Provide the (X, Y) coordinate of the cell's center where the given text is located.  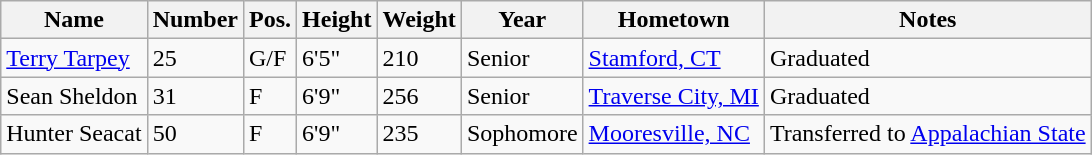
Stamford, CT (674, 58)
Height (337, 20)
Traverse City, MI (674, 96)
Notes (928, 20)
Sophomore (522, 134)
Sean Sheldon (74, 96)
50 (195, 134)
Transferred to Appalachian State (928, 134)
6'5" (337, 58)
210 (419, 58)
Terry Tarpey (74, 58)
G/F (270, 58)
Name (74, 20)
25 (195, 58)
Number (195, 20)
Hunter Seacat (74, 134)
Hometown (674, 20)
235 (419, 134)
31 (195, 96)
Weight (419, 20)
Mooresville, NC (674, 134)
256 (419, 96)
Pos. (270, 20)
Year (522, 20)
